For the text-containing cell, return its midpoint in (x, y) coordinate format. 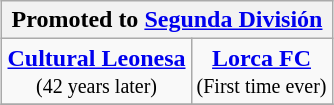
Lorca FC(First time ever) (262, 72)
Cultural Leonesa(42 years later) (96, 72)
Promoted to Segunda División (167, 20)
